Locate the cell with the specified text and output its [X, Y] center coordinate. 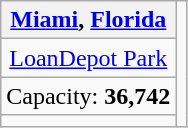
LoanDepot Park [88, 58]
Capacity: 36,742 [88, 96]
Miami, Florida [88, 20]
